Determine the (X, Y) coordinate at the center of the cell enclosing the given text.  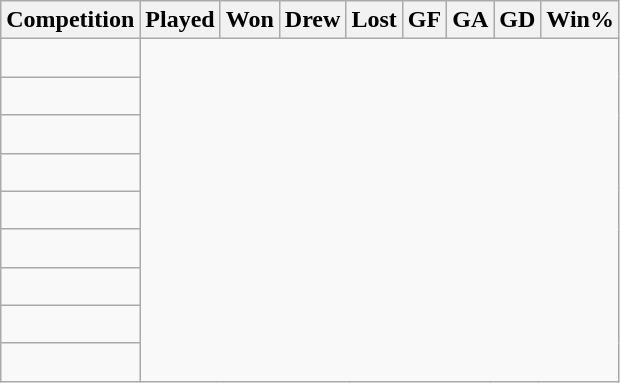
GF (424, 20)
Lost (374, 20)
Played (180, 20)
Win% (580, 20)
GA (470, 20)
GD (518, 20)
Won (250, 20)
Competition (70, 20)
Drew (312, 20)
